Detect which cell encompasses the target text, then output its (x, y) center coordinate. 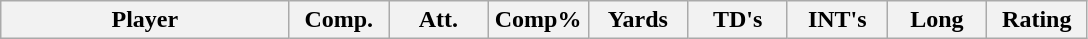
Comp. (339, 20)
Rating (1037, 20)
Long (937, 20)
TD's (738, 20)
Player (145, 20)
Comp% (538, 20)
Att. (439, 20)
INT's (837, 20)
Yards (638, 20)
